Extract the [x, y] coordinate from the center of the cell holding the provided text.  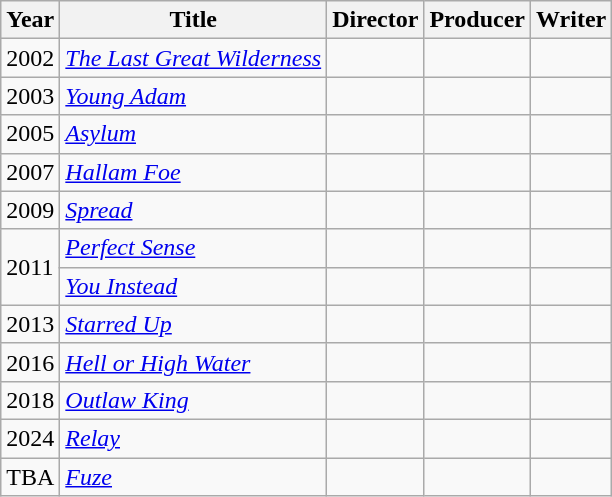
2011 [30, 267]
2009 [30, 210]
2003 [30, 96]
Title [194, 20]
Asylum [194, 134]
2002 [30, 58]
Producer [478, 20]
TBA [30, 477]
Young Adam [194, 96]
Fuze [194, 477]
Perfect Sense [194, 248]
Hell or High Water [194, 362]
Year [30, 20]
Writer [572, 20]
2013 [30, 324]
Director [376, 20]
Outlaw King [194, 400]
2024 [30, 438]
2007 [30, 172]
Starred Up [194, 324]
Spread [194, 210]
You Instead [194, 286]
2005 [30, 134]
The Last Great Wilderness [194, 58]
2016 [30, 362]
Relay [194, 438]
2018 [30, 400]
Hallam Foe [194, 172]
